From the cell containing the given text, extract its center point as [X, Y] coordinate. 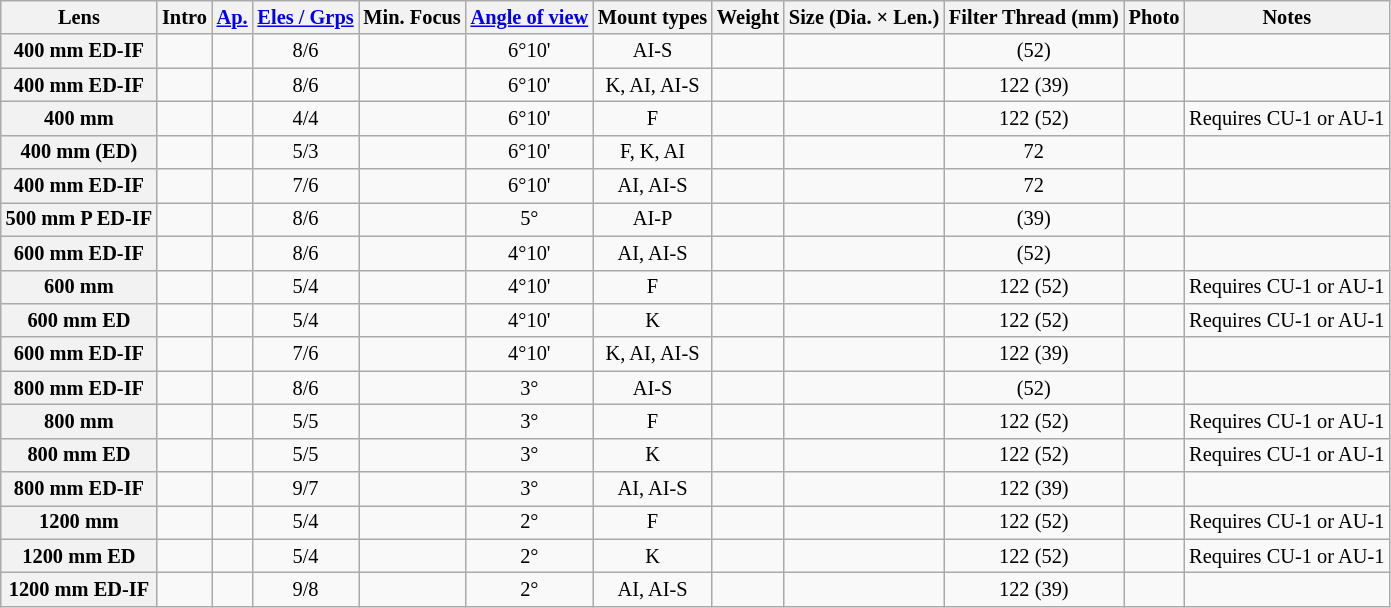
F, K, AI [652, 152]
1200 mm ED [79, 556]
600 mm [79, 287]
Filter Thread (mm) [1034, 17]
Lens [79, 17]
800 mm [79, 421]
400 mm (ED) [79, 152]
5° [530, 219]
Notes [1286, 17]
Eles / Grps [306, 17]
Weight [748, 17]
Photo [1154, 17]
Ap. [232, 17]
4/4 [306, 118]
(39) [1034, 219]
800 mm ED [79, 455]
600 mm ED [79, 320]
1200 mm [79, 522]
AI-P [652, 219]
5/3 [306, 152]
Intro [184, 17]
Mount types [652, 17]
400 mm [79, 118]
Min. Focus [412, 17]
Angle of view [530, 17]
Size (Dia. × Len.) [864, 17]
9/7 [306, 489]
9/8 [306, 589]
500 mm P ED-IF [79, 219]
1200 mm ED-IF [79, 589]
